Search for the cell housing the specified text and yield its [x, y] center coordinate. 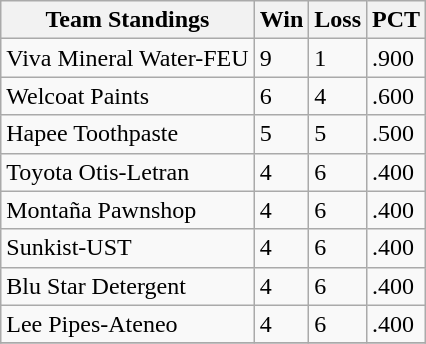
9 [282, 58]
Welcoat Paints [128, 96]
1 [338, 58]
.900 [396, 58]
Team Standings [128, 20]
Win [282, 20]
Toyota Otis-Letran [128, 172]
Loss [338, 20]
Sunkist-UST [128, 248]
PCT [396, 20]
Viva Mineral Water-FEU [128, 58]
.500 [396, 134]
Blu Star Detergent [128, 286]
Hapee Toothpaste [128, 134]
Montaña Pawnshop [128, 210]
Lee Pipes-Ateneo [128, 324]
.600 [396, 96]
